Locate the cell with the specified text and output its (x, y) center coordinate. 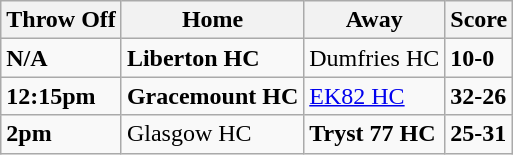
12:15pm (62, 96)
25-31 (479, 134)
Score (479, 20)
Gracemount HC (212, 96)
Home (212, 20)
2pm (62, 134)
EK82 HC (374, 96)
N/A (62, 58)
Away (374, 20)
Glasgow HC (212, 134)
10-0 (479, 58)
Dumfries HC (374, 58)
Throw Off (62, 20)
Tryst 77 HC (374, 134)
Liberton HC (212, 58)
32-26 (479, 96)
